Provide the [x, y] coordinate of the cell's center where the given text is located.  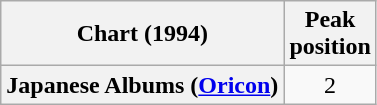
Peakposition [330, 34]
2 [330, 85]
Japanese Albums (Oricon) [142, 85]
Chart (1994) [142, 34]
